Search for the cell housing the specified text and yield its [X, Y] center coordinate. 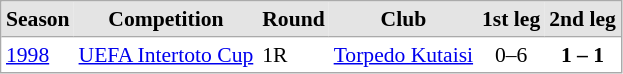
UEFA Intertoto Cup [166, 55]
Torpedo Kutaisi [403, 55]
Club [403, 20]
1998 [38, 55]
1st leg [512, 20]
Round [294, 20]
1R [294, 55]
1 – 1 [583, 55]
2nd leg [583, 20]
Competition [166, 20]
0–6 [512, 55]
Season [38, 20]
